Return the [X, Y] coordinate for the center point of the cell that contains the specified text.  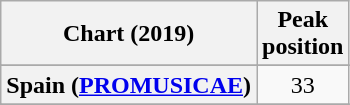
Chart (2019) [129, 34]
33 [303, 85]
Spain (PROMUSICAE) [129, 85]
Peakposition [303, 34]
